Pinpoint the cell where the given text exists, returning its [X, Y] midpoint coordinate. 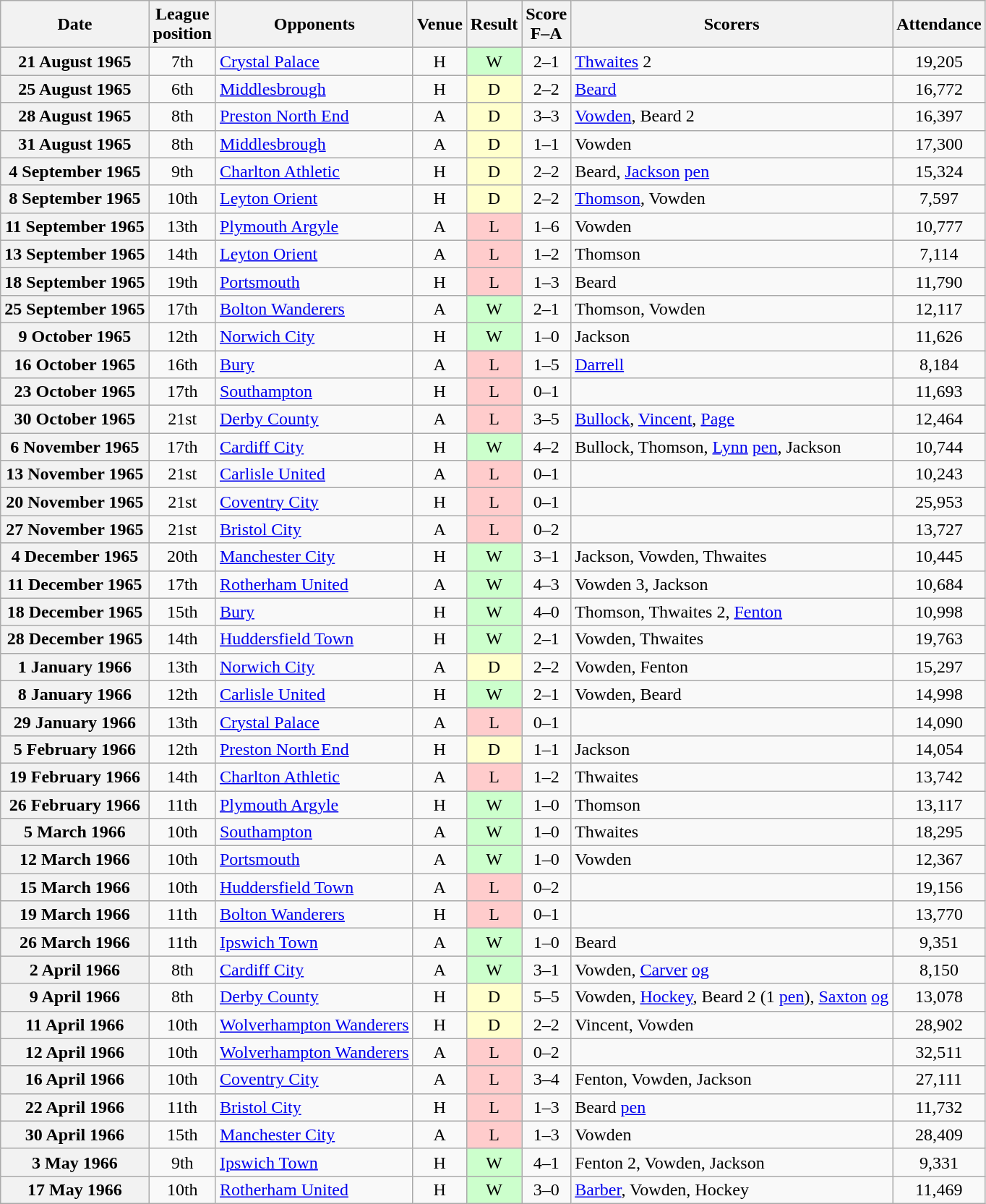
6th [182, 89]
20th [182, 557]
9 April 1966 [75, 997]
13,727 [939, 529]
13 September 1965 [75, 254]
Vowden, Beard [732, 694]
17,300 [939, 144]
Leagueposition [182, 25]
30 October 1965 [75, 419]
4–3 [546, 584]
22 April 1966 [75, 1107]
19 March 1966 [75, 915]
16 April 1966 [75, 1080]
15,297 [939, 667]
25,953 [939, 502]
7,597 [939, 199]
12 April 1966 [75, 1052]
17 May 1966 [75, 1190]
12 March 1966 [75, 860]
1–5 [546, 364]
10,243 [939, 474]
15 March 1966 [75, 887]
12,464 [939, 419]
12,117 [939, 309]
Date [75, 25]
10,998 [939, 612]
25 September 1965 [75, 309]
11 December 1965 [75, 584]
10,777 [939, 226]
19,763 [939, 639]
28,902 [939, 1025]
11 April 1966 [75, 1025]
5–5 [546, 997]
19th [182, 281]
23 October 1965 [75, 392]
20 November 1965 [75, 502]
Scorers [732, 25]
19,156 [939, 887]
27 November 1965 [75, 529]
4 December 1965 [75, 557]
Attendance [939, 25]
3–3 [546, 116]
21 August 1965 [75, 61]
Opponents [314, 25]
16th [182, 364]
4 September 1965 [75, 171]
27,111 [939, 1080]
11,732 [939, 1107]
30 April 1966 [75, 1135]
3–5 [546, 419]
11,626 [939, 336]
8,184 [939, 364]
29 January 1966 [75, 722]
Thwaites 2 [732, 61]
Vowden, Beard 2 [732, 116]
13,078 [939, 997]
16,772 [939, 89]
Venue [440, 25]
Vincent, Vowden [732, 1025]
13 November 1965 [75, 474]
14,054 [939, 749]
16,397 [939, 116]
12,367 [939, 860]
18,295 [939, 832]
18 December 1965 [75, 612]
Fenton, Vowden, Jackson [732, 1080]
31 August 1965 [75, 144]
9,331 [939, 1162]
Bullock, Vincent, Page [732, 419]
28 December 1965 [75, 639]
13,742 [939, 777]
1–6 [546, 226]
9,351 [939, 942]
Vowden, Hockey, Beard 2 (1 pen), Saxton og [732, 997]
19 February 1966 [75, 777]
Fenton 2, Vowden, Jackson [732, 1162]
2 April 1966 [75, 970]
26 March 1966 [75, 942]
11,790 [939, 281]
Bullock, Thomson, Lynn pen, Jackson [732, 447]
15,324 [939, 171]
10,684 [939, 584]
14,998 [939, 694]
5 March 1966 [75, 832]
8 September 1965 [75, 199]
Darrell [732, 364]
ScoreF–A [546, 25]
Beard pen [732, 1107]
Vowden, Fenton [732, 667]
6 November 1965 [75, 447]
Barber, Vowden, Hockey [732, 1190]
32,511 [939, 1052]
16 October 1965 [75, 364]
Result [494, 25]
8,150 [939, 970]
10,445 [939, 557]
Vowden, Thwaites [732, 639]
11,693 [939, 392]
11,469 [939, 1190]
5 February 1966 [75, 749]
13,117 [939, 805]
26 February 1966 [75, 805]
13,770 [939, 915]
4–1 [546, 1162]
14,090 [939, 722]
18 September 1965 [75, 281]
28 August 1965 [75, 116]
4–0 [546, 612]
10,744 [939, 447]
11 September 1965 [75, 226]
25 August 1965 [75, 89]
Jackson, Vowden, Thwaites [732, 557]
Thomson, Thwaites 2, Fenton [732, 612]
7,114 [939, 254]
1 January 1966 [75, 667]
3–4 [546, 1080]
3–0 [546, 1190]
4–2 [546, 447]
Vowden 3, Jackson [732, 584]
Beard, Jackson pen [732, 171]
28,409 [939, 1135]
Vowden, Carver og [732, 970]
3 May 1966 [75, 1162]
9 October 1965 [75, 336]
19,205 [939, 61]
7th [182, 61]
8 January 1966 [75, 694]
